Output the (X, Y) coordinate of the center of the cell containing the given text.  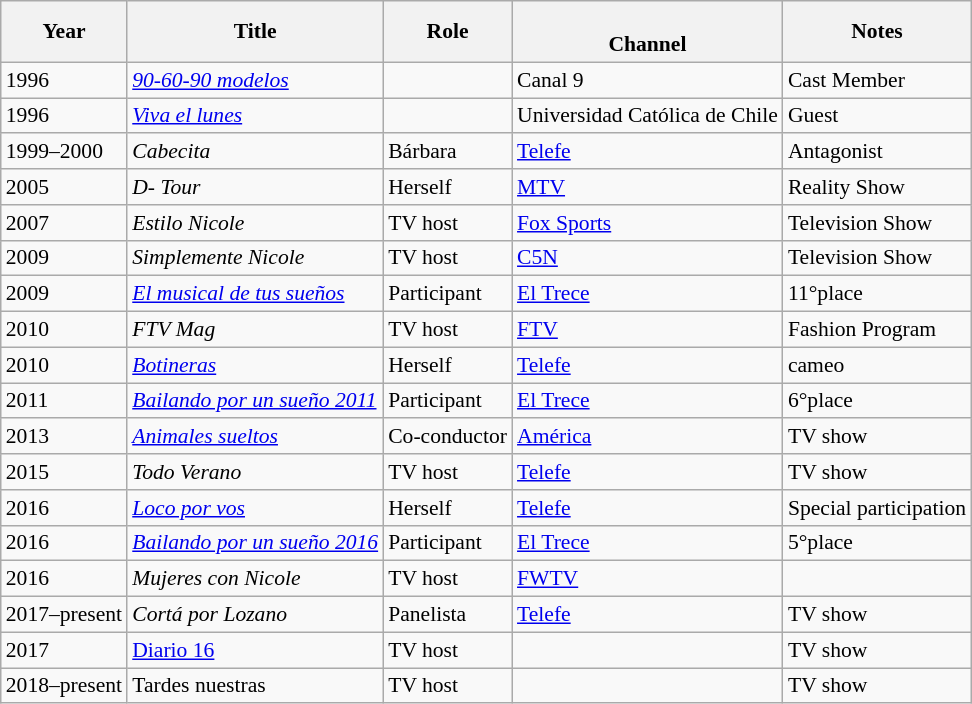
FWTV (648, 579)
D- Tour (255, 187)
Tardes nuestras (255, 686)
C5N (648, 258)
MTV (648, 187)
Co-conductor (448, 437)
2017–present (64, 615)
6°place (877, 401)
Channel (648, 32)
Notes (877, 32)
Title (255, 32)
Simplemente Nicole (255, 258)
Cast Member (877, 80)
Botineras (255, 365)
1999–2000 (64, 152)
Canal 9 (648, 80)
Bailando por un sueño 2016 (255, 543)
Animales sueltos (255, 437)
Panelista (448, 615)
Diario 16 (255, 650)
Cortá por Lozano (255, 615)
América (648, 437)
2005 (64, 187)
El musical de tus sueños (255, 294)
Bailando por un sueño 2011 (255, 401)
Fashion Program (877, 330)
Special participation (877, 508)
Bárbara (448, 152)
5°place (877, 543)
cameo (877, 365)
2018–present (64, 686)
Guest (877, 116)
Viva el lunes (255, 116)
Todo Verano (255, 472)
Mujeres con Nicole (255, 579)
Estilo Nicole (255, 223)
Cabecita (255, 152)
FTV (648, 330)
Year (64, 32)
Reality Show (877, 187)
Universidad Católica de Chile (648, 116)
Role (448, 32)
2017 (64, 650)
Fox Sports (648, 223)
FTV Mag (255, 330)
2007 (64, 223)
2011 (64, 401)
2015 (64, 472)
Loco por vos (255, 508)
Antagonist (877, 152)
2013 (64, 437)
11°place (877, 294)
90-60-90 modelos (255, 80)
